Output the (x, y) coordinate of the center of the cell containing the given text.  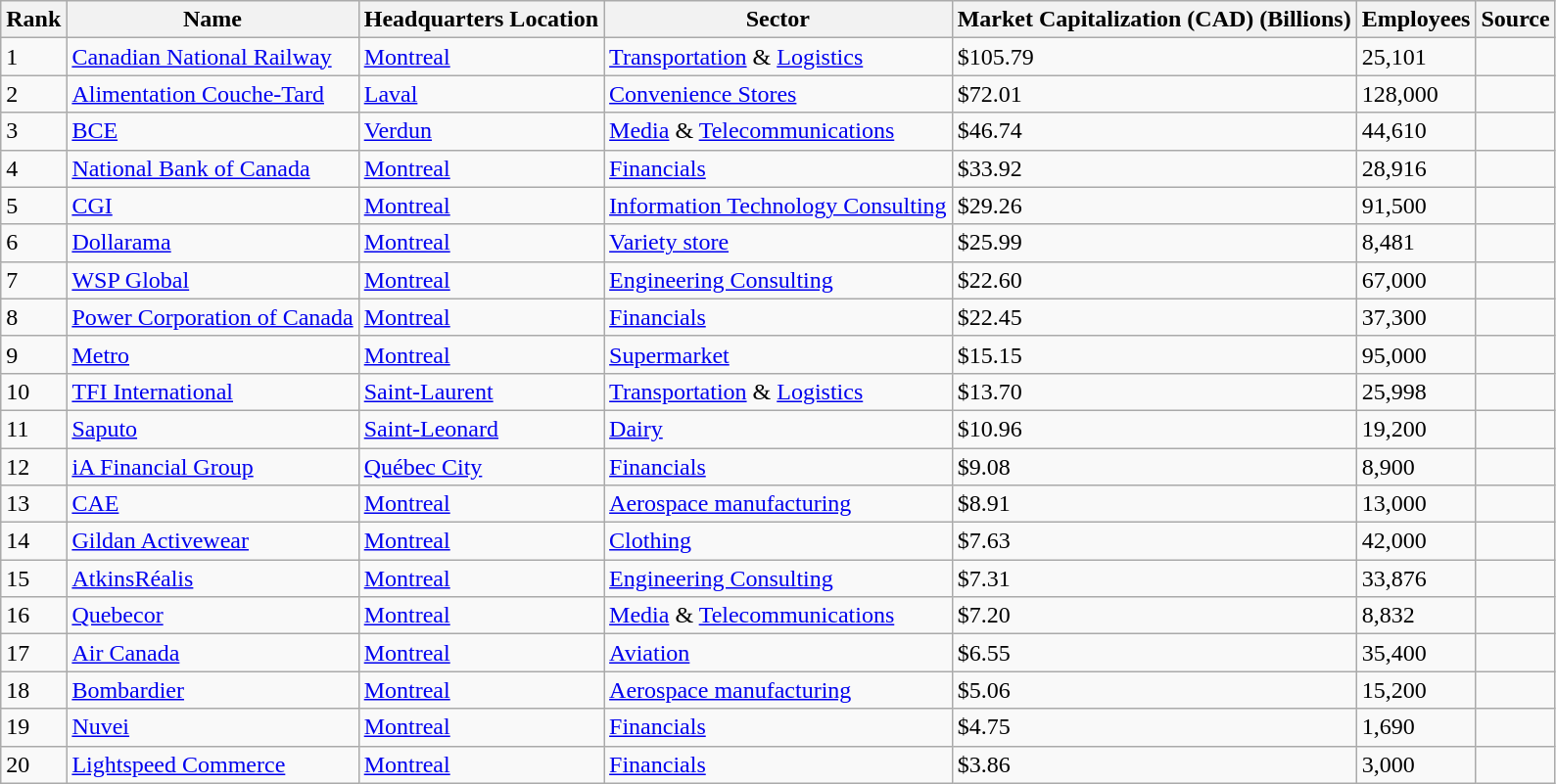
Name (212, 20)
$7.63 (1154, 541)
9 (33, 354)
67,000 (1416, 280)
$10.96 (1154, 429)
1,690 (1416, 727)
Rank (33, 20)
$46.74 (1154, 131)
33,876 (1416, 578)
BCE (212, 131)
20 (33, 764)
Saint-Leonard (481, 429)
12 (33, 467)
Supermarket (778, 354)
Headquarters Location (481, 20)
Employees (1416, 20)
Information Technology Consulting (778, 206)
Market Capitalization (CAD) (Billions) (1154, 20)
Clothing (778, 541)
8,900 (1416, 467)
28,916 (1416, 168)
$13.70 (1154, 392)
128,000 (1416, 94)
$25.99 (1154, 243)
iA Financial Group (212, 467)
$4.75 (1154, 727)
$29.26 (1154, 206)
44,610 (1416, 131)
25,101 (1416, 57)
Bombardier (212, 690)
Quebecor (212, 616)
10 (33, 392)
CAE (212, 504)
$105.79 (1154, 57)
19,200 (1416, 429)
3 (33, 131)
$3.86 (1154, 764)
35,400 (1416, 653)
Metro (212, 354)
8,481 (1416, 243)
17 (33, 653)
$22.45 (1154, 317)
95,000 (1416, 354)
6 (33, 243)
Convenience Stores (778, 94)
Dairy (778, 429)
8 (33, 317)
5 (33, 206)
TFI International (212, 392)
Dollarama (212, 243)
$22.60 (1154, 280)
Lightspeed Commerce (212, 764)
Canadian National Railway (212, 57)
CGI (212, 206)
National Bank of Canada (212, 168)
Nuvei (212, 727)
$7.20 (1154, 616)
Aviation (778, 653)
14 (33, 541)
Alimentation Couche-Tard (212, 94)
Saputo (212, 429)
$6.55 (1154, 653)
Saint-Laurent (481, 392)
37,300 (1416, 317)
$5.06 (1154, 690)
7 (33, 280)
16 (33, 616)
Source (1516, 20)
8,832 (1416, 616)
25,998 (1416, 392)
Sector (778, 20)
19 (33, 727)
13 (33, 504)
42,000 (1416, 541)
4 (33, 168)
2 (33, 94)
$9.08 (1154, 467)
13,000 (1416, 504)
1 (33, 57)
Québec City (481, 467)
Variety store (778, 243)
WSP Global (212, 280)
3,000 (1416, 764)
Laval (481, 94)
Verdun (481, 131)
$72.01 (1154, 94)
91,500 (1416, 206)
AtkinsRéalis (212, 578)
$33.92 (1154, 168)
18 (33, 690)
11 (33, 429)
$15.15 (1154, 354)
15,200 (1416, 690)
Gildan Activewear (212, 541)
15 (33, 578)
$7.31 (1154, 578)
Air Canada (212, 653)
$8.91 (1154, 504)
Power Corporation of Canada (212, 317)
